Capture the cell that displays the provided text and extract its [x, y] central coordinate. 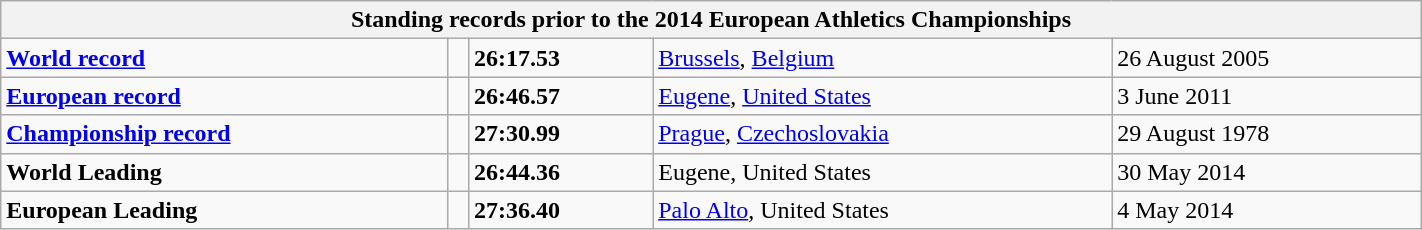
26 August 2005 [1267, 58]
30 May 2014 [1267, 172]
29 August 1978 [1267, 134]
Palo Alto, United States [882, 210]
Brussels, Belgium [882, 58]
26:46.57 [560, 96]
4 May 2014 [1267, 210]
European record [224, 96]
3 June 2011 [1267, 96]
World record [224, 58]
European Leading [224, 210]
World Leading [224, 172]
26:17.53 [560, 58]
27:36.40 [560, 210]
26:44.36 [560, 172]
Prague, Czechoslovakia [882, 134]
27:30.99 [560, 134]
Championship record [224, 134]
Standing records prior to the 2014 European Athletics Championships [711, 20]
